Pinpoint the cell where the given text exists, returning its (X, Y) midpoint coordinate. 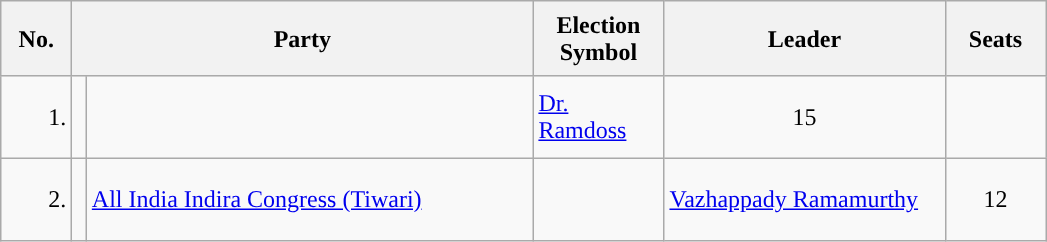
Seats (996, 38)
Party (302, 38)
Dr. Ramdoss (598, 117)
No. (36, 38)
Election Symbol (598, 38)
12 (996, 199)
2. (36, 199)
All India Indira Congress (Tiwari) (310, 199)
Vazhappady Ramamurthy (804, 199)
1. (36, 117)
Leader (804, 38)
15 (804, 117)
